Determine the [x, y] coordinate at the center of the cell enclosing the given text.  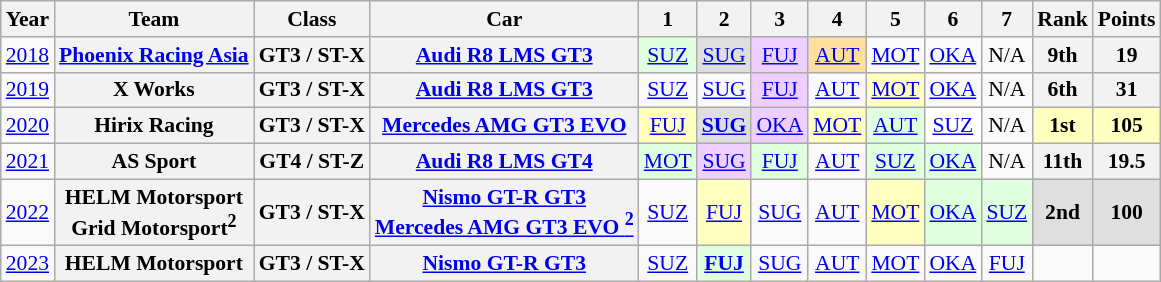
AS Sport [154, 162]
2023 [28, 264]
19.5 [1127, 162]
6th [1062, 90]
7 [1006, 19]
Year [28, 19]
GT4 / ST-Z [312, 162]
1 [668, 19]
6 [952, 19]
2022 [28, 212]
Points [1127, 19]
2018 [28, 55]
2nd [1062, 212]
2021 [28, 162]
2 [724, 19]
Audi R8 LMS GT4 [504, 162]
31 [1127, 90]
Car [504, 19]
5 [895, 19]
Hirix Racing [154, 126]
19 [1127, 55]
105 [1127, 126]
9th [1062, 55]
Team [154, 19]
HELM Motorsport [154, 264]
X Works [154, 90]
Class [312, 19]
11th [1062, 162]
2020 [28, 126]
4 [837, 19]
1st [1062, 126]
Mercedes AMG GT3 EVO [504, 126]
2019 [28, 90]
Phoenix Racing Asia [154, 55]
Nismo GT-R GT3 [504, 264]
100 [1127, 212]
Nismo GT-R GT3Mercedes AMG GT3 EVO 2 [504, 212]
3 [780, 19]
HELM MotorsportGrid Motorsport2 [154, 212]
Rank [1062, 19]
